Find where the given text appears and provide that cell's center as (X, Y) coordinate. 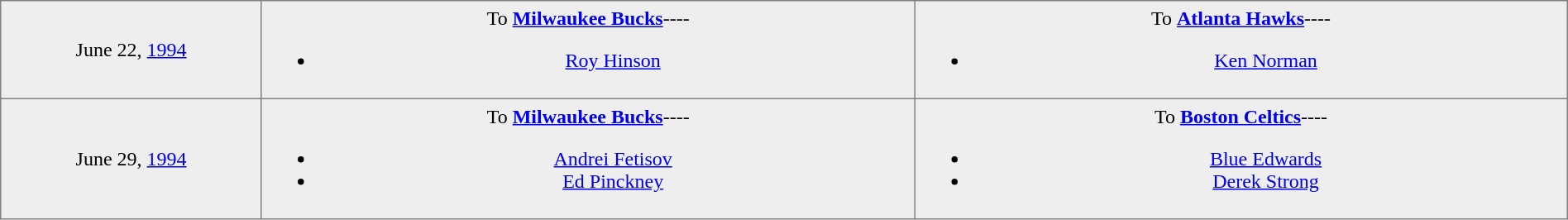
To Milwaukee Bucks----Andrei FetisovEd Pinckney (587, 159)
To Boston Celtics----Blue EdwardsDerek Strong (1241, 159)
To Milwaukee Bucks----Roy Hinson (587, 50)
June 29, 1994 (131, 159)
June 22, 1994 (131, 50)
To Atlanta Hawks----Ken Norman (1241, 50)
